Identify which cell holds the provided text, then report its [x, y] central coordinate. 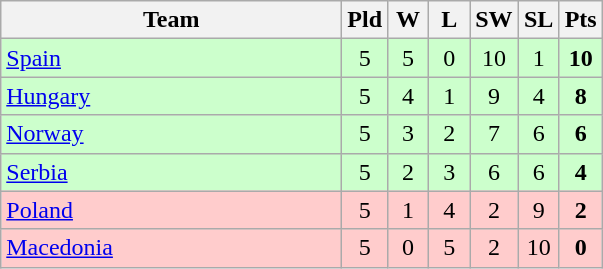
Hungary [172, 96]
Serbia [172, 172]
Macedonia [172, 248]
Team [172, 20]
8 [580, 96]
Pld [365, 20]
SL [538, 20]
Norway [172, 134]
L [450, 20]
SW [494, 20]
7 [494, 134]
Poland [172, 210]
Pts [580, 20]
Spain [172, 58]
W [408, 20]
